Pinpoint the cell where the given text exists, returning its (x, y) midpoint coordinate. 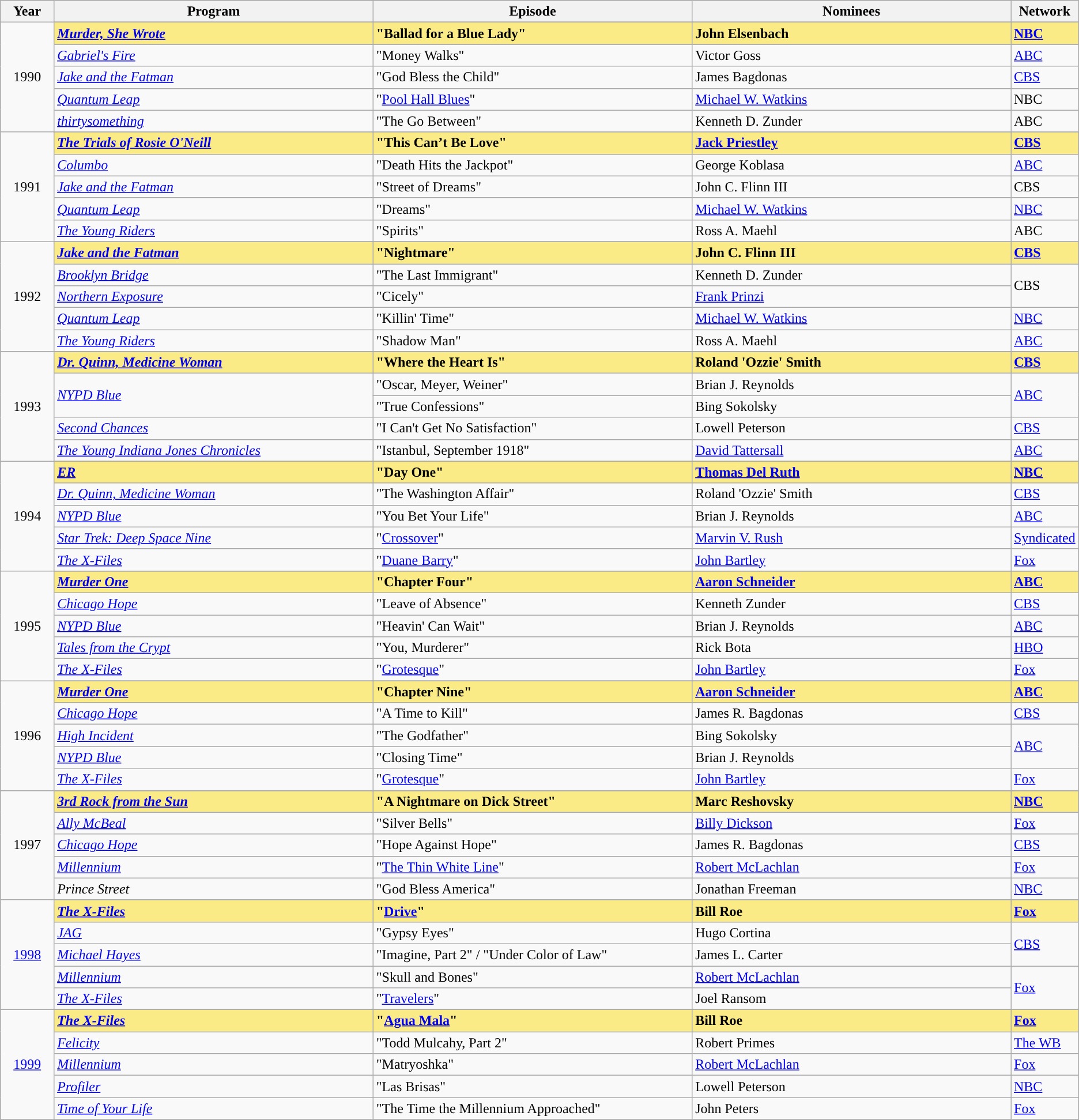
"Spirits" (533, 231)
Rick Bota (852, 648)
1998 (28, 955)
1997 (28, 845)
Time of Your Life (214, 1108)
Michael Hayes (214, 955)
Felicity (214, 1043)
John Elsenbach (852, 33)
Robert Primes (852, 1043)
Billy Dickson (852, 823)
"Where the Heart Is" (533, 363)
"The Washington Affair" (533, 494)
"Day One" (533, 472)
"Killin' Time" (533, 319)
"The Last Immigrant" (533, 275)
"Matryoshka" (533, 1065)
"Pool Hall Blues" (533, 99)
"Nightmare" (533, 252)
"Duane Barry" (533, 560)
ER (214, 472)
Marc Reshovsky (852, 801)
"The Thin White Line" (533, 867)
"Oscar, Meyer, Weiner" (533, 384)
"Travelers" (533, 999)
"True Confessions" (533, 406)
"God Bless America" (533, 889)
Prince Street (214, 889)
Brooklyn Bridge (214, 275)
The Young Indiana Jones Chronicles (214, 450)
"Dreams" (533, 209)
"Chapter Nine" (533, 692)
"This Can’t Be Love" (533, 143)
"You, Murderer" (533, 648)
"You Bet Your Life" (533, 516)
HBO (1045, 648)
Kenneth Zunder (852, 604)
1994 (28, 516)
Episode (533, 12)
"A Nightmare on Dick Street" (533, 801)
"A Time to Kill" (533, 714)
"The Godfather" (533, 736)
"Gypsy Eyes" (533, 933)
"Closing Time" (533, 757)
Profiler (214, 1087)
"Street of Dreams" (533, 187)
"Ballad for a Blue Lady" (533, 33)
James Bagdonas (852, 77)
Hugo Cortina (852, 933)
Tales from the Crypt (214, 648)
George Koblasa (852, 165)
"Heavin' Can Wait" (533, 625)
thirtysomething (214, 121)
Jack Priestley (852, 143)
"Todd Mulcahy, Part 2" (533, 1043)
Columbo (214, 165)
"Leave of Absence" (533, 604)
"Shadow Man" (533, 341)
"Skull and Bones" (533, 977)
Network (1045, 12)
Ally McBeal (214, 823)
"The Go Between" (533, 121)
Murder, She Wrote (214, 33)
Gabriel's Fire (214, 55)
Second Chances (214, 428)
Marvin V. Rush (852, 538)
1995 (28, 625)
The WB (1045, 1043)
"Silver Bells" (533, 823)
David Tattersall (852, 450)
"Agua Mala" (533, 1021)
"Imagine, Part 2" / "Under Color of Law" (533, 955)
Jonathan Freeman (852, 889)
"God Bless the Child" (533, 77)
"Drive" (533, 911)
"Chapter Four" (533, 582)
Northern Exposure (214, 297)
Syndicated (1045, 538)
"Istanbul, September 1918" (533, 450)
"Hope Against Hope" (533, 845)
3rd Rock from the Sun (214, 801)
"Money Walks" (533, 55)
Frank Prinzi (852, 297)
Year (28, 12)
1993 (28, 406)
The Trials of Rosie O'Neill (214, 143)
James L. Carter (852, 955)
1999 (28, 1065)
"Death Hits the Jackpot" (533, 165)
Star Trek: Deep Space Nine (214, 538)
JAG (214, 933)
"Cicely" (533, 297)
High Incident (214, 736)
Thomas Del Ruth (852, 472)
1991 (28, 187)
"Las Brisas" (533, 1087)
"The Time the Millennium Approached" (533, 1108)
Joel Ransom (852, 999)
"I Can't Get No Satisfaction" (533, 428)
1992 (28, 296)
John Peters (852, 1108)
1996 (28, 736)
"Crossover" (533, 538)
Nominees (852, 12)
1990 (28, 77)
Victor Goss (852, 55)
Program (214, 12)
